Capture the cell that displays the provided text and extract its [x, y] central coordinate. 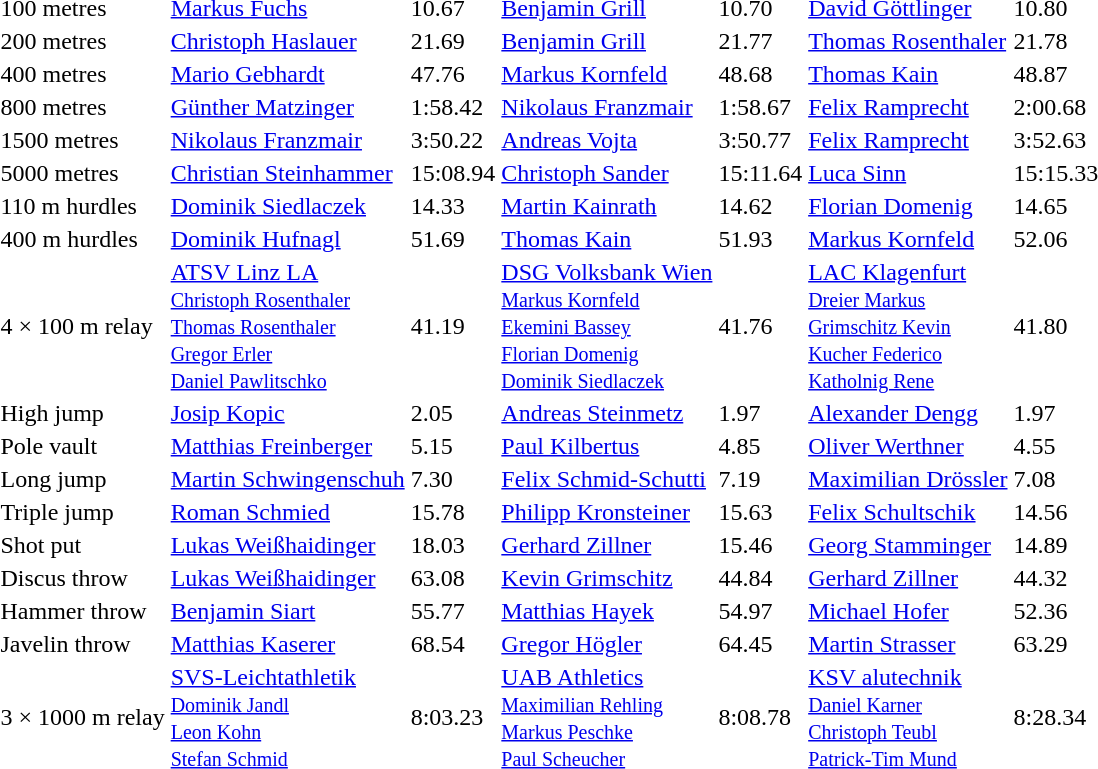
Benjamin Grill [607, 41]
41.76 [760, 326]
Gregor Högler [607, 644]
Florian Domenig [908, 206]
4.85 [760, 446]
Martin Kainrath [607, 206]
Günther Matzinger [288, 107]
21.77 [760, 41]
14.33 [453, 206]
15.46 [760, 545]
Andreas Steinmetz [607, 413]
55.77 [453, 611]
44.84 [760, 578]
Christoph Haslauer [288, 41]
Martin Strasser [908, 644]
Matthias Freinberger [288, 446]
1.97 [760, 413]
15:11.64 [760, 173]
LAC KlagenfurtDreier MarkusGrimschitz KevinKucher FedericoKatholnig Rene [908, 326]
Thomas Rosenthaler [908, 41]
3:50.22 [453, 140]
Roman Schmied [288, 512]
15.78 [453, 512]
7.30 [453, 479]
Josip Kopic [288, 413]
Felix Schmid-Schutti [607, 479]
47.76 [453, 74]
Christoph Sander [607, 173]
Christian Steinhammer [288, 173]
51.93 [760, 239]
Alexander Dengg [908, 413]
68.54 [453, 644]
Luca Sinn [908, 173]
21.69 [453, 41]
14.62 [760, 206]
Georg Stamminger [908, 545]
Oliver Werthner [908, 446]
7.19 [760, 479]
63.08 [453, 578]
Dominik Hufnagl [288, 239]
Maximilian Drössler [908, 479]
41.19 [453, 326]
Michael Hofer [908, 611]
3:50.77 [760, 140]
Paul Kilbertus [607, 446]
64.45 [760, 644]
Kevin Grimschitz [607, 578]
Matthias Kaserer [288, 644]
Andreas Vojta [607, 140]
15:08.94 [453, 173]
48.68 [760, 74]
Matthias Hayek [607, 611]
15.63 [760, 512]
1:58.42 [453, 107]
Mario Gebhardt [288, 74]
Dominik Siedlaczek [288, 206]
1:58.67 [760, 107]
54.97 [760, 611]
DSG Volksbank WienMarkus KornfeldEkemini BasseyFlorian DomenigDominik Siedlaczek [607, 326]
2.05 [453, 413]
Benjamin Siart [288, 611]
51.69 [453, 239]
Philipp Kronsteiner [607, 512]
18.03 [453, 545]
ATSV Linz LAChristoph RosenthalerThomas RosenthalerGregor ErlerDaniel Pawlitschko [288, 326]
Felix Schultschik [908, 512]
5.15 [453, 446]
Martin Schwingenschuh [288, 479]
